Find where the given text appears and provide that cell's center as [x, y] coordinate. 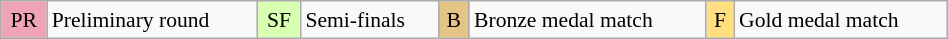
B [454, 20]
PR [24, 20]
F [720, 20]
SF [280, 20]
Gold medal match [840, 20]
Semi-finals [369, 20]
Bronze medal match [588, 20]
Preliminary round [152, 20]
